Determine the (x, y) coordinate at the center of the cell enclosing the given text.  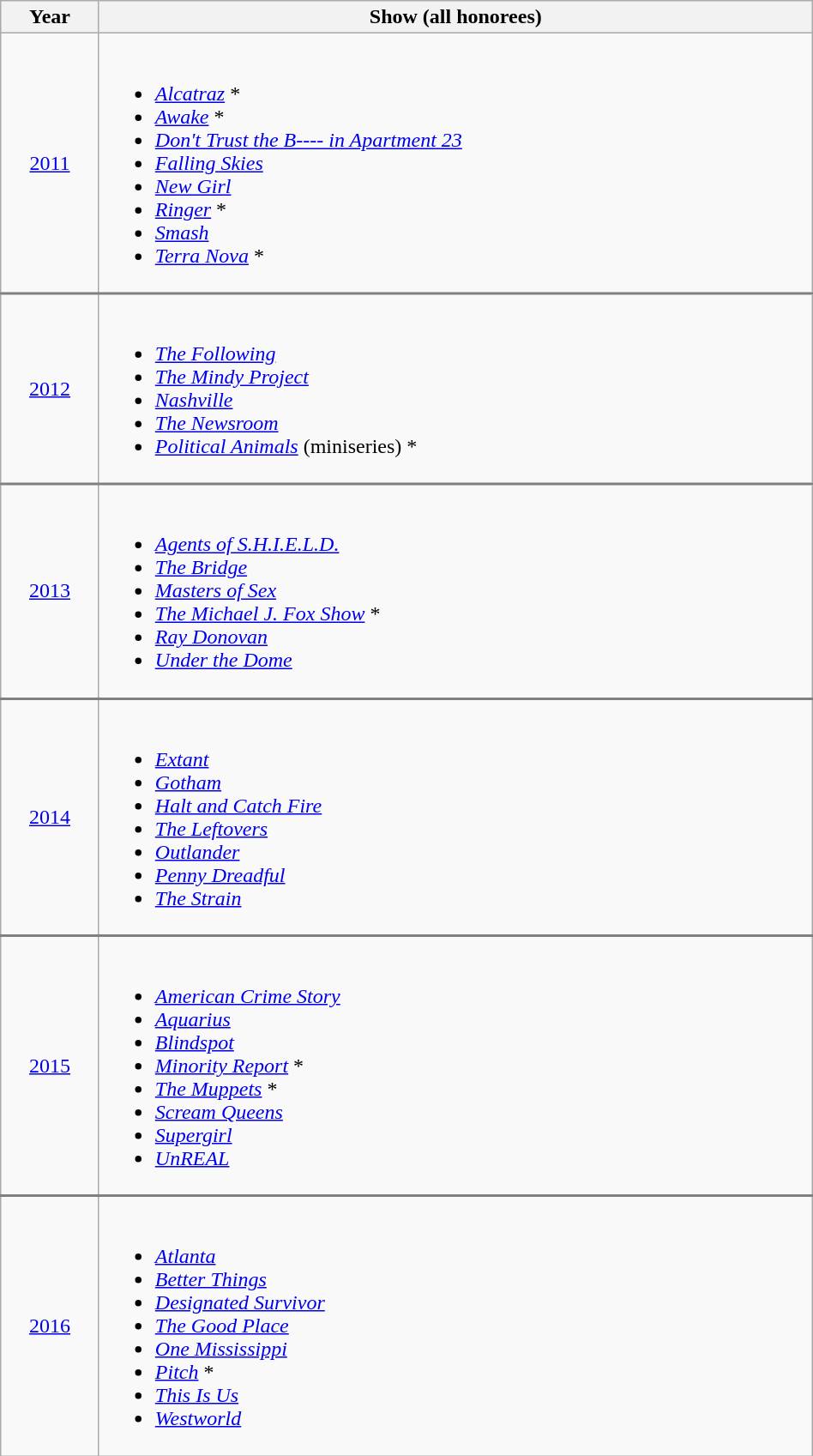
Show (all honorees) (455, 17)
AtlantaBetter ThingsDesignated SurvivorThe Good PlaceOne MississippiPitch *This Is UsWestworld (455, 1326)
2012 (50, 390)
ExtantGothamHalt and Catch FireThe LeftoversOutlanderPenny DreadfulThe Strain (455, 817)
2015 (50, 1066)
2016 (50, 1326)
2011 (50, 163)
2014 (50, 817)
American Crime StoryAquariusBlindspotMinority Report *The Muppets *Scream QueensSupergirlUnREAL (455, 1066)
Agents of S.H.I.E.L.D.The BridgeMasters of SexThe Michael J. Fox Show *Ray DonovanUnder the Dome (455, 591)
The FollowingThe Mindy ProjectNashvilleThe NewsroomPolitical Animals (miniseries) * (455, 390)
Alcatraz *Awake *Don't Trust the B---- in Apartment 23Falling SkiesNew GirlRinger *SmashTerra Nova * (455, 163)
Year (50, 17)
2013 (50, 591)
